Search for the cell housing the specified text and yield its [X, Y] center coordinate. 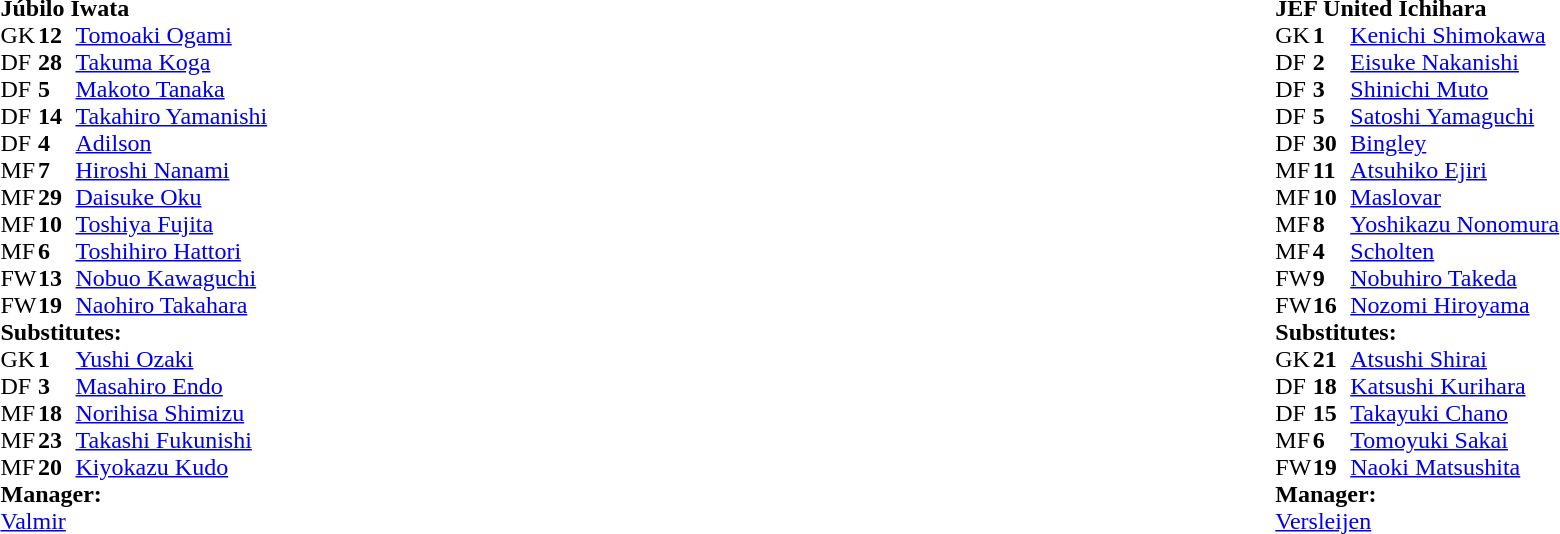
Eisuke Nakanishi [1454, 62]
Norihisa Shimizu [172, 414]
Tomoaki Ogami [172, 36]
Kenichi Shimokawa [1454, 36]
Takahiro Yamanishi [172, 116]
Takayuki Chano [1454, 414]
Katsushi Kurihara [1454, 386]
15 [1332, 414]
Toshihiro Hattori [172, 252]
Nozomi Hiroyama [1454, 306]
Toshiya Fujita [172, 224]
Hiroshi Nanami [172, 170]
Daisuke Oku [172, 198]
Shinichi Muto [1454, 90]
7 [57, 170]
Scholten [1454, 252]
Nobuhiro Takeda [1454, 278]
16 [1332, 306]
Satoshi Yamaguchi [1454, 116]
28 [57, 62]
23 [57, 440]
Naoki Matsushita [1454, 468]
Makoto Tanaka [172, 90]
9 [1332, 278]
Maslovar [1454, 198]
14 [57, 116]
20 [57, 468]
Bingley [1454, 144]
Yushi Ozaki [172, 360]
21 [1332, 360]
Masahiro Endo [172, 386]
Adilson [172, 144]
Naohiro Takahara [172, 306]
Takuma Koga [172, 62]
Atsushi Shirai [1454, 360]
12 [57, 36]
Kiyokazu Kudo [172, 468]
30 [1332, 144]
8 [1332, 224]
11 [1332, 170]
Yoshikazu Nonomura [1454, 224]
2 [1332, 62]
13 [57, 278]
Tomoyuki Sakai [1454, 440]
Nobuo Kawaguchi [172, 278]
29 [57, 198]
Takashi Fukunishi [172, 440]
Atsuhiko Ejiri [1454, 170]
